Find where the given text appears and provide that cell's center as [x, y] coordinate. 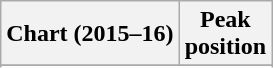
Chart (2015–16) [90, 34]
Peakposition [225, 34]
